From the cell containing the given text, extract its center point as (X, Y) coordinate. 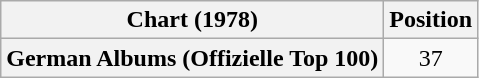
German Albums (Offizielle Top 100) (192, 58)
37 (431, 58)
Chart (1978) (192, 20)
Position (431, 20)
